Identify which cell holds the provided text, then report its [X, Y] central coordinate. 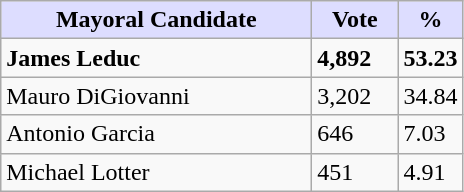
James Leduc [156, 58]
% [430, 20]
Michael Lotter [156, 172]
646 [355, 134]
451 [355, 172]
7.03 [430, 134]
4,892 [355, 58]
Mayoral Candidate [156, 20]
53.23 [430, 58]
Vote [355, 20]
34.84 [430, 96]
Mauro DiGiovanni [156, 96]
3,202 [355, 96]
4.91 [430, 172]
Antonio Garcia [156, 134]
